Search for the cell housing the specified text and yield its [X, Y] center coordinate. 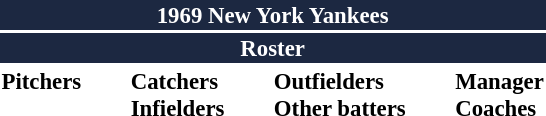
1969 New York Yankees [272, 15]
Roster [272, 48]
